Locate the cell with the specified text and output its [x, y] center coordinate. 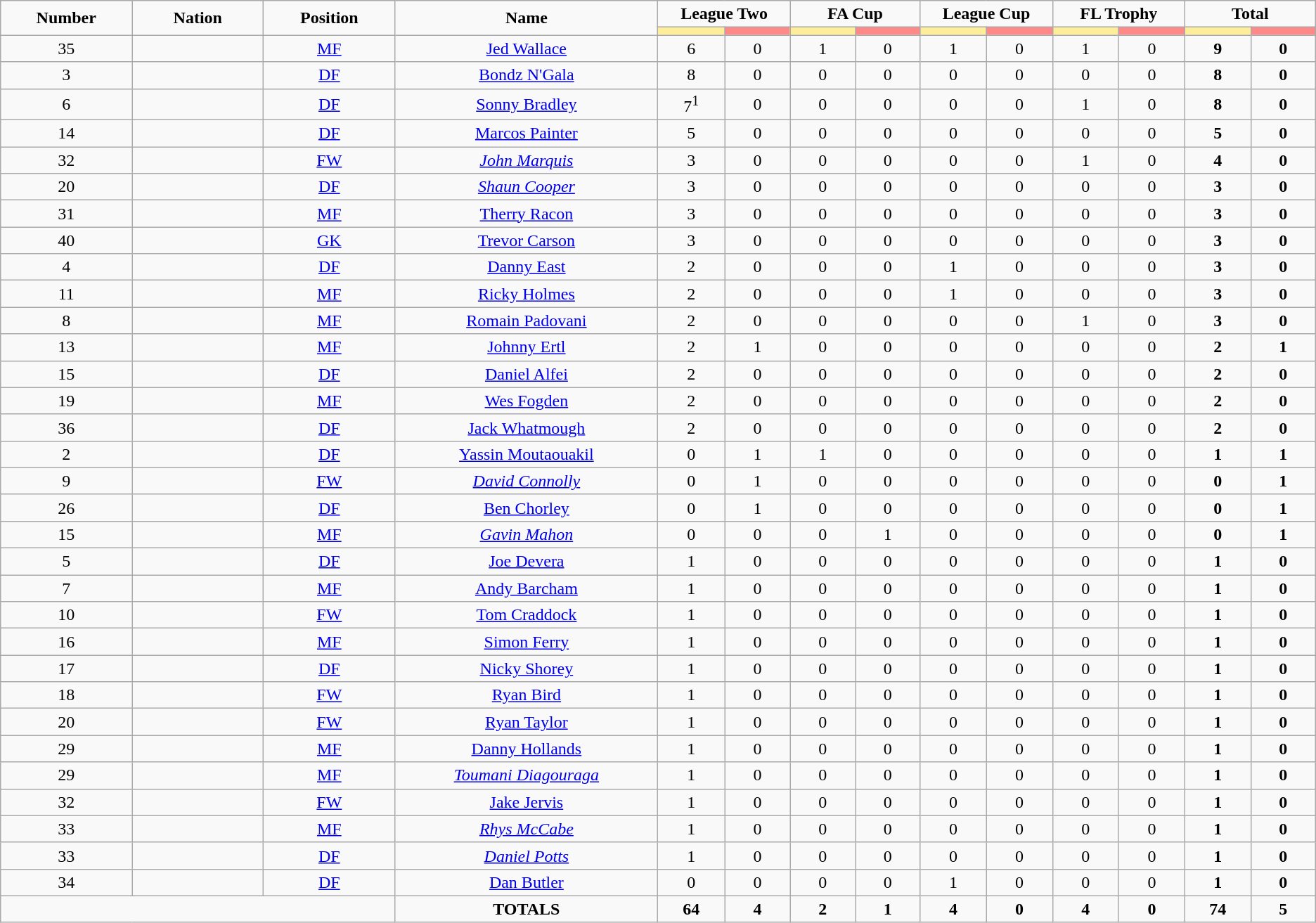
Trevor Carson [527, 240]
David Connolly [527, 481]
Joe Devera [527, 562]
Wes Fogden [527, 401]
40 [66, 240]
16 [66, 642]
13 [66, 347]
35 [66, 49]
Dan Butler [527, 882]
Andy Barcham [527, 588]
Marcos Painter [527, 134]
14 [66, 134]
Therry Racon [527, 214]
Toumani Diagouraga [527, 775]
17 [66, 669]
Shaun Cooper [527, 187]
74 [1218, 909]
36 [66, 427]
League Cup [986, 14]
Gavin Mahon [527, 534]
Total [1250, 14]
Yassin Moutaouakil [527, 454]
Name [527, 18]
Danny East [527, 267]
Simon Ferry [527, 642]
10 [66, 615]
Nation [198, 18]
League Two [724, 14]
Daniel Alfei [527, 374]
7 [66, 588]
TOTALS [527, 909]
Daniel Potts [527, 856]
26 [66, 508]
Ben Chorley [527, 508]
Sonny Bradley [527, 104]
Jake Jervis [527, 802]
Ryan Taylor [527, 722]
71 [692, 104]
Romain Padovani [527, 321]
Jed Wallace [527, 49]
Bondz N'Gala [527, 75]
31 [66, 214]
11 [66, 294]
John Marquis [527, 160]
FL Trophy [1118, 14]
Ricky Holmes [527, 294]
Tom Craddock [527, 615]
18 [66, 695]
GK [329, 240]
Position [329, 18]
Danny Hollands [527, 749]
Jack Whatmough [527, 427]
FA Cup [855, 14]
Johnny Ertl [527, 347]
Number [66, 18]
Ryan Bird [527, 695]
34 [66, 882]
64 [692, 909]
Rhys McCabe [527, 829]
19 [66, 401]
Nicky Shorey [527, 669]
